Detect which cell encompasses the target text, then output its (X, Y) center coordinate. 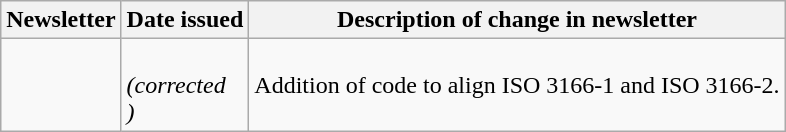
Newsletter (61, 20)
Description of change in newsletter (517, 20)
(corrected ) (185, 85)
Addition of code to align ISO 3166-1 and ISO 3166-2. (517, 85)
Date issued (185, 20)
